Provide the (X, Y) coordinate of the cell's center where the given text is located.  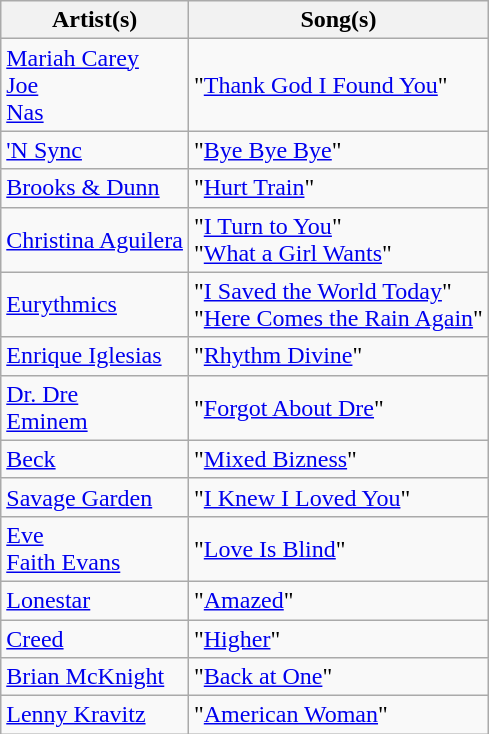
"I Knew I Loved You" (338, 497)
Dr. DreEminem (95, 408)
"I Saved the World Today""Here Comes the Rain Again" (338, 304)
Mariah CareyJoeNas (95, 85)
"American Woman" (338, 715)
"Bye Bye Bye" (338, 150)
Lonestar (95, 600)
Lenny Kravitz (95, 715)
"Amazed" (338, 600)
"Forgot About Dre" (338, 408)
Brian McKnight (95, 677)
"Back at One" (338, 677)
Brooks & Dunn (95, 188)
EveFaith Evans (95, 548)
"Rhythm Divine" (338, 356)
"I Turn to You""What a Girl Wants" (338, 240)
"Love Is Blind" (338, 548)
Christina Aguilera (95, 240)
Savage Garden (95, 497)
Eurythmics (95, 304)
"Hurt Train" (338, 188)
"Thank God I Found You" (338, 85)
Song(s) (338, 20)
"Higher" (338, 639)
Artist(s) (95, 20)
Beck (95, 459)
'N Sync (95, 150)
"Mixed Bizness" (338, 459)
Creed (95, 639)
Enrique Iglesias (95, 356)
